For the text-containing cell, return its midpoint in [x, y] coordinate format. 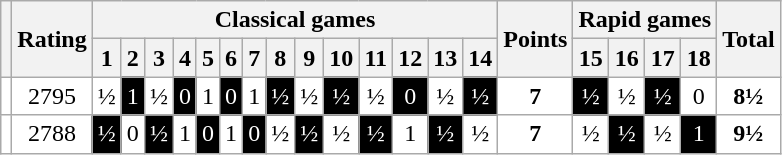
9 [310, 58]
2788 [52, 134]
2 [132, 58]
18 [699, 58]
16 [627, 58]
13 [446, 58]
8½ [749, 96]
3 [158, 58]
8 [280, 58]
9½ [749, 134]
12 [410, 58]
15 [591, 58]
17 [663, 58]
5 [208, 58]
Points [536, 39]
Rating [52, 39]
Rapid games [645, 20]
11 [376, 58]
10 [342, 58]
Total [749, 39]
6 [232, 58]
4 [184, 58]
14 [480, 58]
2795 [52, 96]
Classical games [295, 20]
